For the text-containing cell, return its midpoint in [x, y] coordinate format. 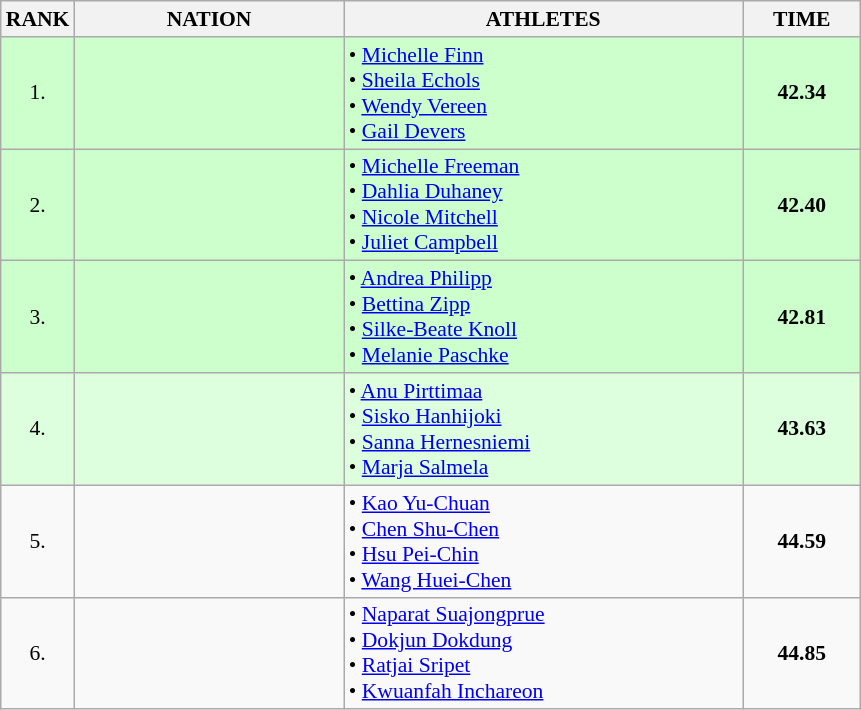
NATION [208, 19]
RANK [38, 19]
43.63 [802, 429]
• Kao Yu-Chuan• Chen Shu-Chen• Hsu Pei-Chin• Wang Huei-Chen [544, 541]
44.59 [802, 541]
5. [38, 541]
42.34 [802, 93]
42.40 [802, 205]
4. [38, 429]
• Naparat Suajongprue• Dokjun Dokdung• Ratjai Sripet• Kwuanfah Inchareon [544, 653]
• Michelle Finn• Sheila Echols• Wendy Vereen• Gail Devers [544, 93]
6. [38, 653]
42.81 [802, 317]
• Anu Pirttimaa• Sisko Hanhijoki• Sanna Hernesniemi• Marja Salmela [544, 429]
1. [38, 93]
2. [38, 205]
TIME [802, 19]
44.85 [802, 653]
• Andrea Philipp• Bettina Zipp• Silke-Beate Knoll• Melanie Paschke [544, 317]
• Michelle Freeman• Dahlia Duhaney• Nicole Mitchell• Juliet Campbell [544, 205]
ATHLETES [544, 19]
3. [38, 317]
